Provide the (x, y) coordinate of the cell's center where the given text is located.  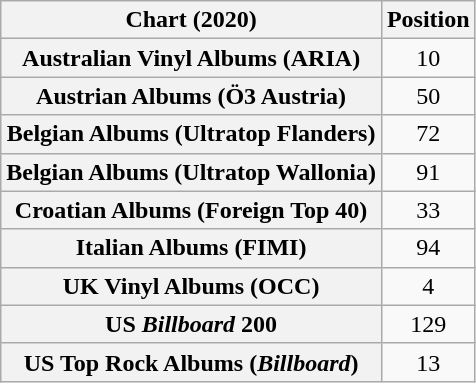
91 (428, 172)
Italian Albums (FIMI) (192, 248)
Position (428, 20)
10 (428, 58)
Belgian Albums (Ultratop Wallonia) (192, 172)
Chart (2020) (192, 20)
4 (428, 286)
Croatian Albums (Foreign Top 40) (192, 210)
UK Vinyl Albums (OCC) (192, 286)
50 (428, 96)
Austrian Albums (Ö3 Austria) (192, 96)
US Billboard 200 (192, 324)
72 (428, 134)
94 (428, 248)
US Top Rock Albums (Billboard) (192, 362)
13 (428, 362)
129 (428, 324)
Australian Vinyl Albums (ARIA) (192, 58)
Belgian Albums (Ultratop Flanders) (192, 134)
33 (428, 210)
